Locate the cell with the specified text and output its [x, y] center coordinate. 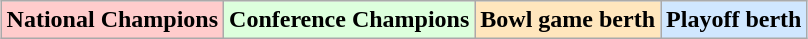
Conference Champions [350, 20]
National Champions [112, 20]
Bowl game berth [568, 20]
Playoff berth [734, 20]
